Extract the (x, y) coordinate from the center of the cell holding the provided text.  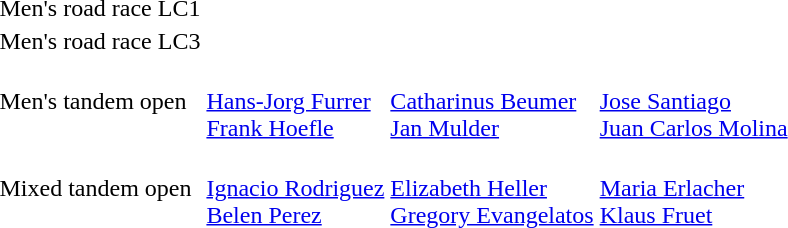
Hans-Jorg Furrer Frank Hoefle (296, 101)
Catharinus Beumer Jan Mulder (492, 101)
